Return (X, Y) of the center of cell containing provided text 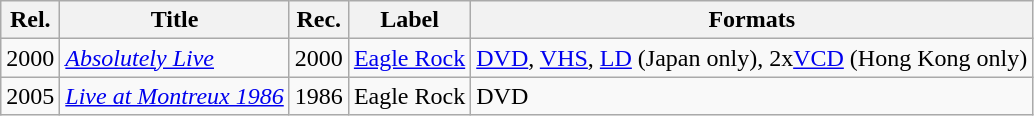
Label (409, 20)
Formats (752, 20)
2005 (30, 96)
Rec. (318, 20)
Rel. (30, 20)
1986 (318, 96)
DVD (752, 96)
Absolutely Live (174, 58)
Title (174, 20)
DVD, VHS, LD (Japan only), 2xVCD (Hong Kong only) (752, 58)
Live at Montreux 1986 (174, 96)
